Pinpoint the cell where the given text exists, returning its (x, y) midpoint coordinate. 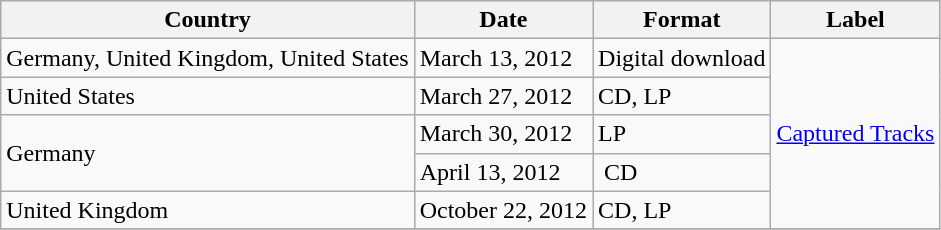
Label (856, 20)
Format (682, 20)
Captured Tracks (856, 134)
Digital download (682, 58)
March 27, 2012 (503, 96)
United States (208, 96)
Germany, United Kingdom, United States (208, 58)
April 13, 2012 (503, 172)
March 13, 2012 (503, 58)
Date (503, 20)
March 30, 2012 (503, 134)
CD (682, 172)
LP (682, 134)
United Kingdom (208, 210)
Country (208, 20)
October 22, 2012 (503, 210)
Germany (208, 153)
